Output the (X, Y) coordinate of the center of the cell containing the given text.  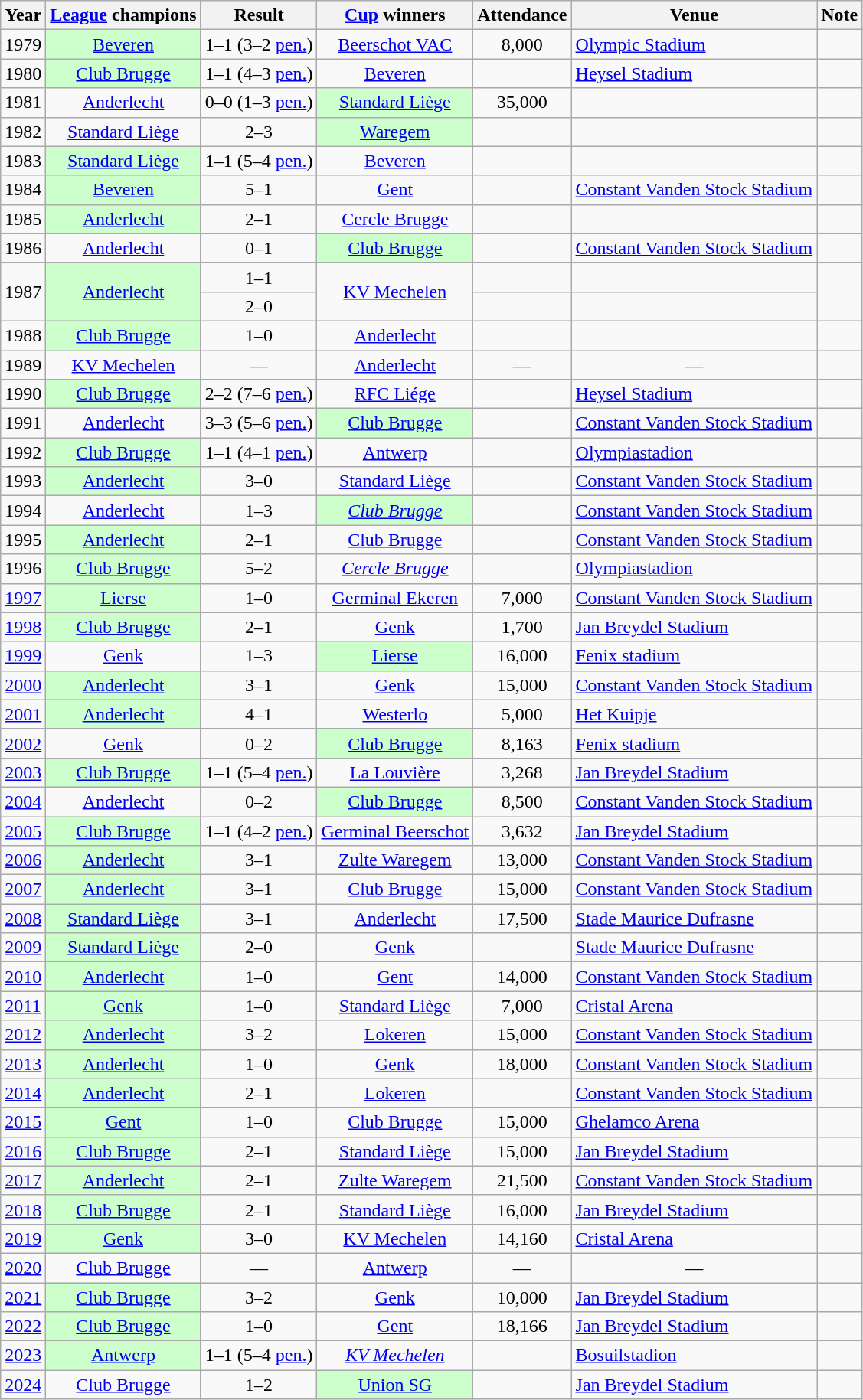
Note (839, 15)
1983 (23, 161)
2011 (23, 1006)
Cup winners (395, 15)
17,500 (522, 919)
Het Kuipje (694, 714)
1989 (23, 365)
2022 (23, 1327)
1,700 (522, 627)
5–2 (259, 569)
2018 (23, 1209)
2024 (23, 1385)
2014 (23, 1093)
4–1 (259, 714)
2017 (23, 1180)
0–1 (259, 248)
1992 (23, 452)
14,160 (522, 1238)
0–0 (1–3 pen.) (259, 103)
1979 (23, 44)
Bosuilstadion (694, 1356)
La Louvière (395, 772)
2015 (23, 1122)
2008 (23, 919)
2009 (23, 948)
1996 (23, 569)
2012 (23, 1035)
1–1 (259, 277)
1994 (23, 511)
2013 (23, 1064)
2002 (23, 743)
3,632 (522, 831)
Ghelamco Arena (694, 1122)
1981 (23, 103)
2020 (23, 1268)
2019 (23, 1238)
2000 (23, 685)
1–1 (3–2 pen.) (259, 44)
2023 (23, 1356)
1–1 (4–2 pen.) (259, 831)
5–1 (259, 190)
1982 (23, 132)
18,000 (522, 1064)
2–2 (7–6 pen.) (259, 394)
RFC Liége (395, 394)
1995 (23, 540)
1993 (23, 481)
1987 (23, 292)
3–3 (5–6 pen.) (259, 423)
21,500 (522, 1180)
2006 (23, 860)
1991 (23, 423)
18,166 (522, 1327)
Olympic Stadium (694, 44)
1999 (23, 656)
2016 (23, 1151)
1988 (23, 335)
1984 (23, 190)
13,000 (522, 860)
Beerschot VAC (395, 44)
1997 (23, 598)
1986 (23, 248)
Attendance (522, 15)
8,163 (522, 743)
3,268 (522, 772)
League champions (123, 15)
8,000 (522, 44)
Year (23, 15)
5,000 (522, 714)
2003 (23, 772)
2001 (23, 714)
2004 (23, 801)
Germinal Beerschot (395, 831)
1–1 (4–3 pen.) (259, 73)
1980 (23, 73)
1998 (23, 627)
Germinal Ekeren (395, 598)
2010 (23, 977)
Waregem (395, 132)
1990 (23, 394)
14,000 (522, 977)
2–3 (259, 132)
2005 (23, 831)
1985 (23, 219)
10,000 (522, 1297)
2007 (23, 889)
8,500 (522, 801)
1–2 (259, 1385)
Venue (694, 15)
Westerlo (395, 714)
35,000 (522, 103)
2021 (23, 1297)
Result (259, 15)
1–1 (4–1 pen.) (259, 452)
Union SG (395, 1385)
